From the cell containing the given text, extract its center point as (x, y) coordinate. 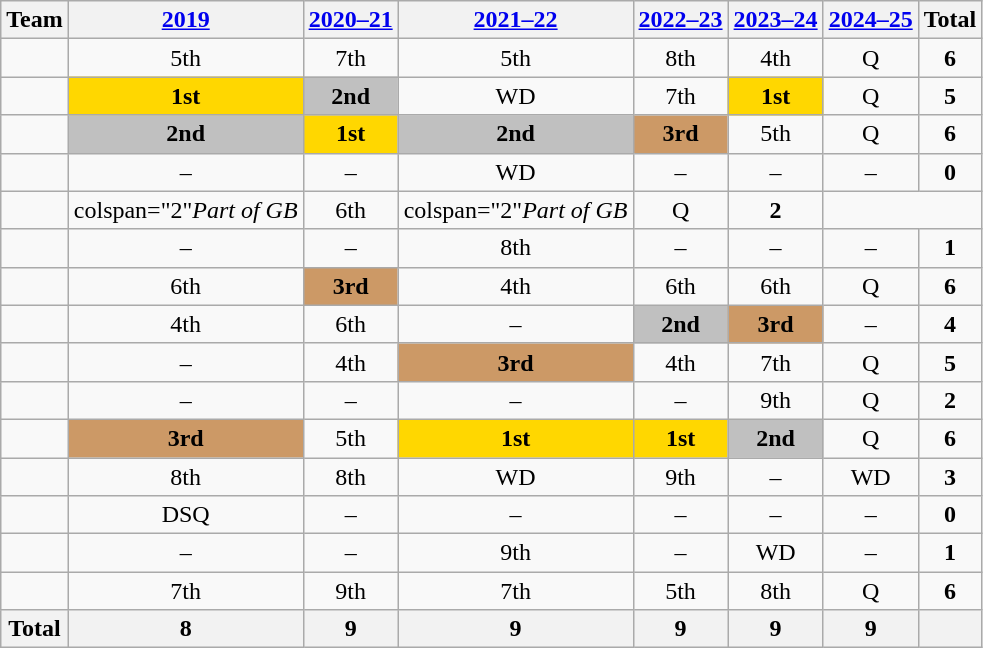
2023–24 (776, 20)
Team (35, 20)
4 (950, 324)
2021–22 (516, 20)
2024–25 (870, 20)
2019 (186, 20)
8 (186, 629)
2020–21 (350, 20)
2022–23 (680, 20)
3 (950, 477)
DSQ (186, 515)
